From the cell containing the given text, extract its center point as [X, Y] coordinate. 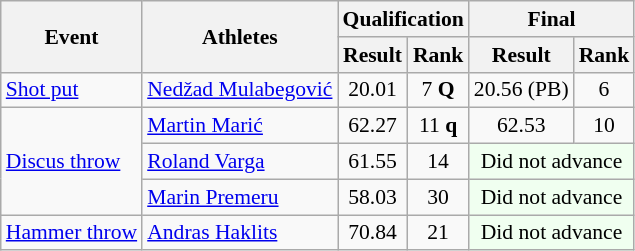
14 [438, 162]
Martin Marić [240, 126]
61.55 [373, 162]
Final [552, 19]
10 [604, 126]
11 q [438, 126]
6 [604, 90]
Shot put [72, 90]
21 [438, 233]
Discus throw [72, 162]
Marin Premeru [240, 197]
70.84 [373, 233]
Event [72, 36]
Nedžad Mulabegović [240, 90]
Andras Haklits [240, 233]
20.56 (PB) [522, 90]
7 Q [438, 90]
62.27 [373, 126]
20.01 [373, 90]
Hammer throw [72, 233]
Roland Varga [240, 162]
30 [438, 197]
Athletes [240, 36]
Qualification [404, 19]
58.03 [373, 197]
62.53 [522, 126]
